Extract the (x, y) coordinate from the center of the cell holding the provided text.  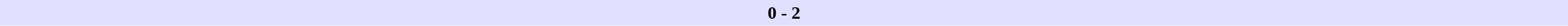
0 - 2 (784, 13)
